Pinpoint the cell where the given text exists, returning its [X, Y] midpoint coordinate. 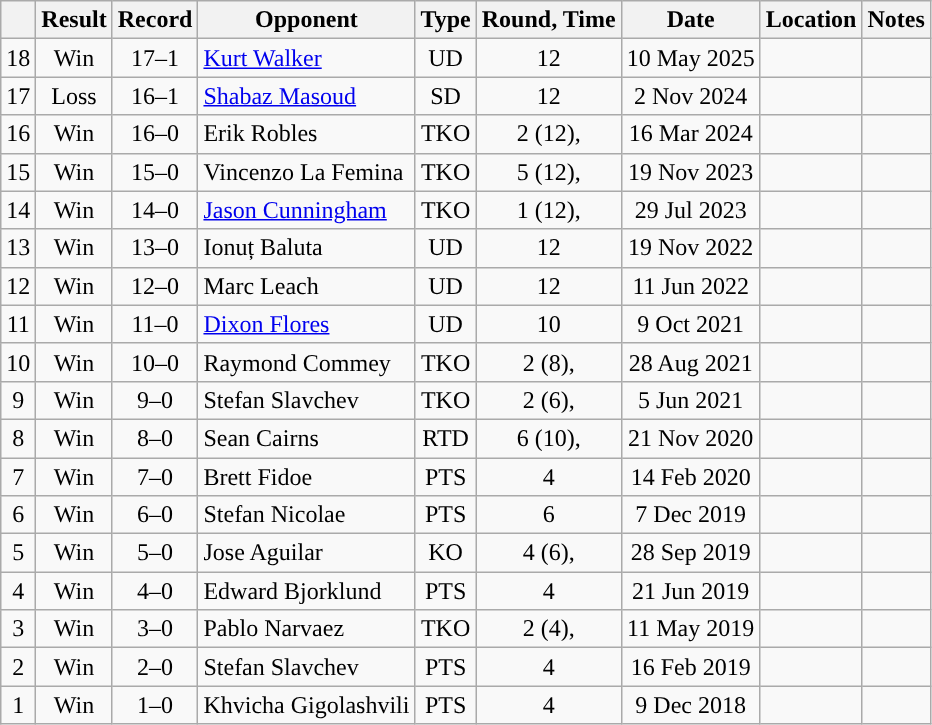
11 May 2019 [690, 629]
14 [18, 210]
3 [18, 629]
Marc Leach [306, 286]
19 Nov 2022 [690, 248]
18 [18, 58]
Edward Bjorklund [306, 591]
21 Jun 2019 [690, 591]
RTD [446, 438]
11 Jun 2022 [690, 286]
7 [18, 477]
Pablo Narvaez [306, 629]
2 (4), [548, 629]
Shabaz Masoud [306, 96]
16 [18, 134]
2 (12), [548, 134]
Erik Robles [306, 134]
17–1 [155, 58]
Date [690, 20]
Loss [74, 96]
14 Feb 2020 [690, 477]
13–0 [155, 248]
2 Nov 2024 [690, 96]
5 Jun 2021 [690, 400]
6 (10), [548, 438]
10 May 2025 [690, 58]
7 Dec 2019 [690, 515]
Vincenzo La Femina [306, 172]
Notes [896, 20]
5–0 [155, 553]
Jose Aguilar [306, 553]
Opponent [306, 20]
3–0 [155, 629]
6–0 [155, 515]
2 (8), [548, 362]
Dixon Flores [306, 324]
9 [18, 400]
4 (6), [548, 553]
17 [18, 96]
Result [74, 20]
2 [18, 667]
15–0 [155, 172]
Ionuț Baluta [306, 248]
Kurt Walker [306, 58]
SD [446, 96]
Round, Time [548, 20]
1–0 [155, 705]
9 Oct 2021 [690, 324]
Record [155, 20]
1 (12), [548, 210]
12–0 [155, 286]
KO [446, 553]
11 [18, 324]
28 Aug 2021 [690, 362]
10–0 [155, 362]
Khvicha Gigolashvili [306, 705]
13 [18, 248]
Brett Fidoe [306, 477]
21 Nov 2020 [690, 438]
16–0 [155, 134]
9 Dec 2018 [690, 705]
4–0 [155, 591]
2–0 [155, 667]
28 Sep 2019 [690, 553]
Type [446, 20]
14–0 [155, 210]
8–0 [155, 438]
5 [18, 553]
1 [18, 705]
5 (12), [548, 172]
9–0 [155, 400]
Location [811, 20]
Jason Cunningham [306, 210]
29 Jul 2023 [690, 210]
16 Mar 2024 [690, 134]
2 (6), [548, 400]
19 Nov 2023 [690, 172]
8 [18, 438]
Sean Cairns [306, 438]
16–1 [155, 96]
11–0 [155, 324]
Stefan Nicolae [306, 515]
Raymond Commey [306, 362]
7–0 [155, 477]
15 [18, 172]
16 Feb 2019 [690, 667]
